Return [x, y] of the center of cell containing provided text 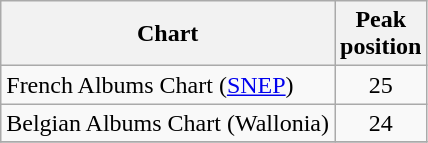
Belgian Albums Chart (Wallonia) [168, 123]
Chart [168, 34]
25 [380, 85]
French Albums Chart (SNEP) [168, 85]
Peakposition [380, 34]
24 [380, 123]
